Return [x, y] of the center of cell containing provided text 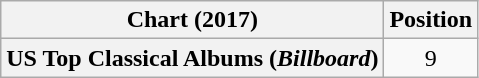
9 [431, 58]
Chart (2017) [192, 20]
Position [431, 20]
US Top Classical Albums (Billboard) [192, 58]
